Pinpoint the cell where the given text exists, returning its [x, y] midpoint coordinate. 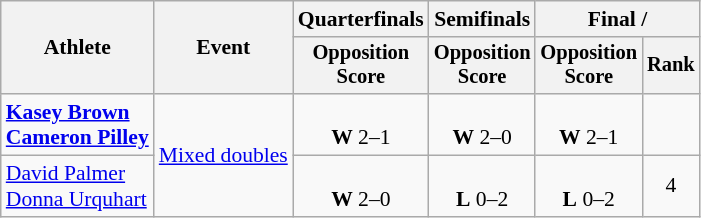
Final / [617, 19]
Rank [671, 66]
Event [224, 48]
Kasey BrownCameron Pilley [78, 124]
David PalmerDonna Urquhart [78, 186]
Athlete [78, 48]
Semifinals [482, 19]
Mixed doubles [224, 155]
4 [671, 186]
Quarterfinals [361, 19]
